From the cell containing the given text, extract its center point as [x, y] coordinate. 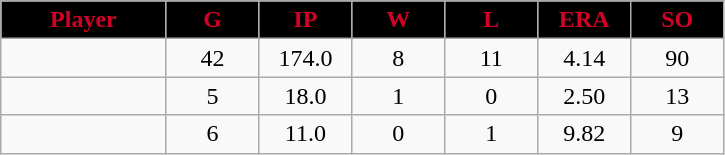
11.0 [306, 134]
11 [492, 58]
174.0 [306, 58]
L [492, 20]
5 [212, 96]
8 [398, 58]
G [212, 20]
SO [678, 20]
9 [678, 134]
18.0 [306, 96]
4.14 [584, 58]
IP [306, 20]
2.50 [584, 96]
42 [212, 58]
ERA [584, 20]
Player [84, 20]
13 [678, 96]
W [398, 20]
90 [678, 58]
9.82 [584, 134]
6 [212, 134]
